For the text-containing cell, return its midpoint in [X, Y] coordinate format. 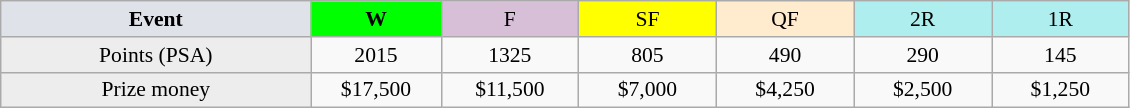
145 [1061, 55]
$1,250 [1061, 90]
QF [785, 19]
1R [1061, 19]
Points (PSA) [156, 55]
490 [785, 55]
$11,500 [510, 90]
290 [923, 55]
$2,500 [923, 90]
SF [648, 19]
2015 [376, 55]
W [376, 19]
F [510, 19]
2R [923, 19]
$4,250 [785, 90]
$7,000 [648, 90]
805 [648, 55]
Event [156, 19]
Prize money [156, 90]
1325 [510, 55]
$17,500 [376, 90]
